For the text-containing cell, return its midpoint in (X, Y) coordinate format. 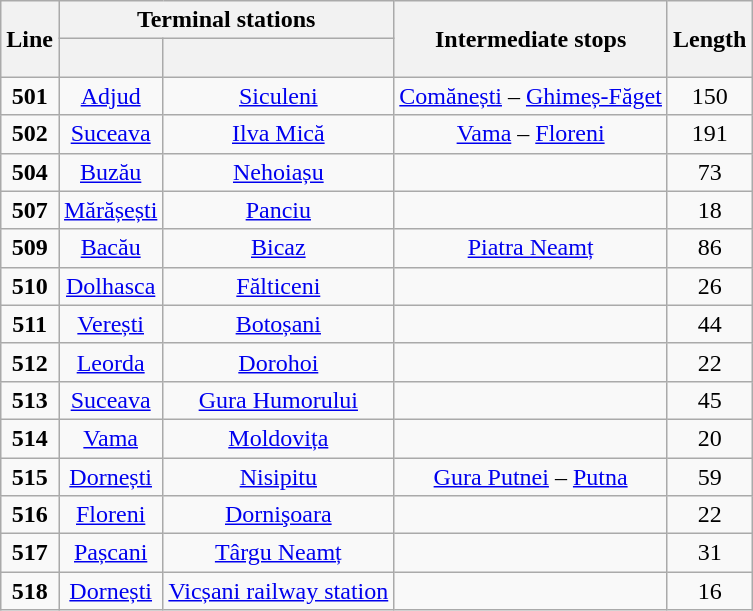
Pașcani (110, 553)
512 (30, 362)
Nehoiașu (278, 172)
59 (709, 477)
45 (709, 400)
518 (30, 591)
Nisipitu (278, 477)
Piatra Neamț (531, 248)
Botoșani (278, 324)
501 (30, 96)
Ilva Mică (278, 134)
Panciu (278, 210)
18 (709, 210)
73 (709, 172)
507 (30, 210)
Vicșani railway station (278, 591)
44 (709, 324)
150 (709, 96)
Bicaz (278, 248)
Moldovița (278, 438)
Bacău (110, 248)
26 (709, 286)
86 (709, 248)
Gura Humorului (278, 400)
Leorda (110, 362)
511 (30, 324)
Floreni (110, 515)
Târgu Neamț (278, 553)
Comănești – Ghimeș-Făget (531, 96)
Fălticeni (278, 286)
Siculeni (278, 96)
510 (30, 286)
509 (30, 248)
515 (30, 477)
Buzău (110, 172)
504 (30, 172)
516 (30, 515)
16 (709, 591)
Vama – Floreni (531, 134)
Dorohoi (278, 362)
Length (709, 39)
Vama (110, 438)
Dolhasca (110, 286)
514 (30, 438)
20 (709, 438)
Mărășești (110, 210)
Adjud (110, 96)
517 (30, 553)
513 (30, 400)
Gura Putnei – Putna (531, 477)
Line (30, 39)
Dornişoara (278, 515)
31 (709, 553)
Intermediate stops (531, 39)
502 (30, 134)
Terminal stations (226, 20)
Verești (110, 324)
191 (709, 134)
